Pinpoint the cell where the given text exists, returning its [x, y] midpoint coordinate. 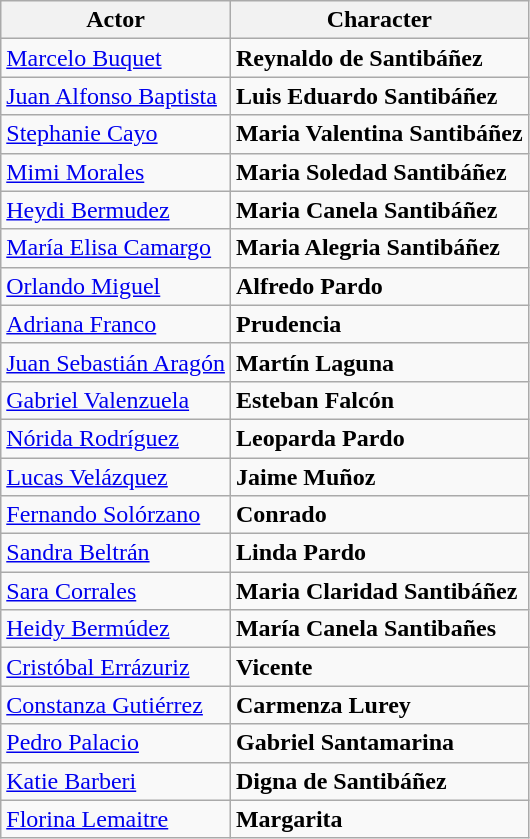
Stephanie Cayo [116, 134]
Margarita [379, 819]
Heidy Bermúdez [116, 629]
Actor [116, 20]
Katie Barberi [116, 781]
Gabriel Santamarina [379, 743]
Juan Alfonso Baptista [116, 96]
Florina Lemaitre [116, 819]
Cristóbal Errázuriz [116, 667]
Orlando Miguel [116, 286]
Mimi Morales [116, 172]
Constanza Gutiérrez [116, 705]
Sandra Beltrán [116, 553]
Maria Alegria Santibáñez [379, 248]
Luis Eduardo Santibáñez [379, 96]
Marcelo Buquet [116, 58]
Reynaldo de Santibáñez [379, 58]
Carmenza Lurey [379, 705]
Linda Pardo [379, 553]
Digna de Santibáñez [379, 781]
Alfredo Pardo [379, 286]
Jaime Muñoz [379, 477]
Maria Valentina Santibáñez [379, 134]
Juan Sebastián Aragón [116, 362]
Maria Claridad Santibáñez [379, 591]
Esteban Falcón [379, 400]
María Elisa Camargo [116, 248]
Fernando Solórzano [116, 515]
Nórida Rodríguez [116, 438]
Pedro Palacio [116, 743]
Maria Soledad Santibáñez [379, 172]
Maria Canela Santibáñez [379, 210]
Heydi Bermudez [116, 210]
Conrado [379, 515]
Prudencia [379, 324]
María Canela Santibañes [379, 629]
Gabriel Valenzuela [116, 400]
Sara Corrales [116, 591]
Martín Laguna [379, 362]
Leoparda Pardo [379, 438]
Lucas Velázquez [116, 477]
Character [379, 20]
Adriana Franco [116, 324]
Vicente [379, 667]
